Identify which cell holds the provided text, then report its (x, y) central coordinate. 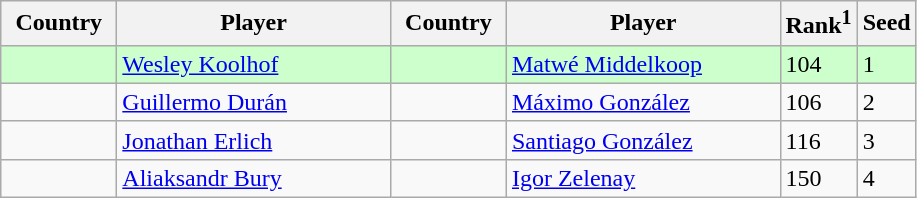
116 (818, 140)
Seed (886, 24)
Matwé Middelkoop (643, 64)
Rank1 (818, 24)
Máximo González (643, 102)
4 (886, 178)
Guillermo Durán (254, 102)
106 (818, 102)
150 (818, 178)
3 (886, 140)
Igor Zelenay (643, 178)
104 (818, 64)
1 (886, 64)
Santiago González (643, 140)
Wesley Koolhof (254, 64)
Jonathan Erlich (254, 140)
Aliaksandr Bury (254, 178)
2 (886, 102)
